Detect which cell encompasses the target text, then output its [X, Y] center coordinate. 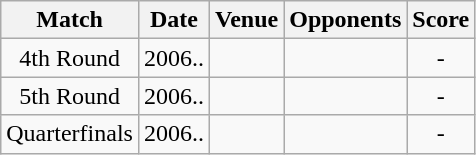
Venue [246, 20]
Match [70, 20]
5th Round [70, 96]
Quarterfinals [70, 134]
Opponents [346, 20]
Date [174, 20]
4th Round [70, 58]
Score [441, 20]
